Determine the (x, y) coordinate at the center of the cell enclosing the given text.  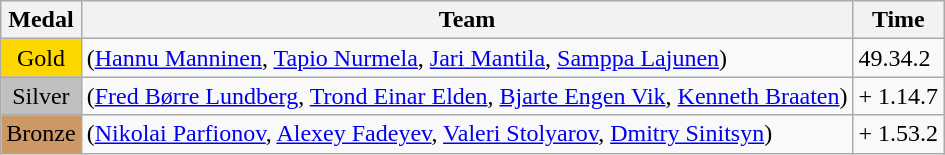
Team (467, 20)
Gold (41, 58)
(Nikolai Parfionov, Alexey Fadeyev, Valeri Stolyarov, Dmitry Sinitsyn) (467, 134)
Bronze (41, 134)
Medal (41, 20)
+ 1.53.2 (898, 134)
Time (898, 20)
49.34.2 (898, 58)
(Hannu Manninen, Tapio Nurmela, Jari Mantila, Samppa Lajunen) (467, 58)
Silver (41, 96)
(Fred Børre Lundberg, Trond Einar Elden, Bjarte Engen Vik, Kenneth Braaten) (467, 96)
+ 1.14.7 (898, 96)
